Identify which cell holds the provided text, then report its [X, Y] central coordinate. 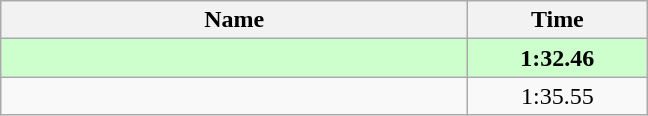
Name [234, 20]
Time [558, 20]
1:32.46 [558, 58]
1:35.55 [558, 96]
